Output the [X, Y] coordinate of the center of the cell containing the given text.  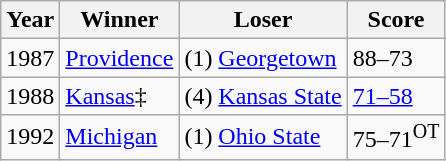
71–58 [396, 96]
Providence [120, 58]
(4) Kansas State [263, 96]
(1) Georgetown [263, 58]
Winner [120, 20]
1988 [30, 96]
1992 [30, 138]
Year [30, 20]
(1) Ohio State [263, 138]
Loser [263, 20]
88–73 [396, 58]
Score [396, 20]
Kansas‡ [120, 96]
Michigan [120, 138]
75–71OT [396, 138]
1987 [30, 58]
